Find where the given text appears and provide that cell's center as [x, y] coordinate. 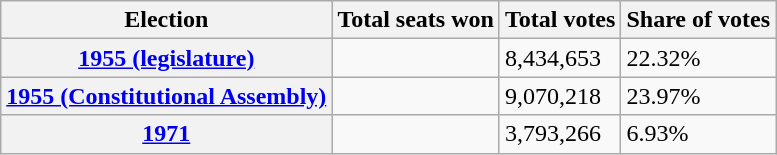
23.97% [698, 96]
Share of votes [698, 20]
8,434,653 [560, 58]
9,070,218 [560, 96]
22.32% [698, 58]
Election [166, 20]
1971 [166, 134]
1955 (Constitutional Assembly) [166, 96]
6.93% [698, 134]
3,793,266 [560, 134]
1955 (legislature) [166, 58]
Total votes [560, 20]
Total seats won [416, 20]
